For the text-containing cell, return its midpoint in [x, y] coordinate format. 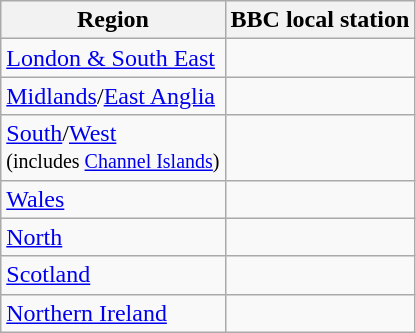
London & South East [113, 58]
North [113, 237]
Midlands/East Anglia [113, 96]
Scotland [113, 275]
Region [113, 20]
Wales [113, 199]
Northern Ireland [113, 313]
South/West(includes Channel Islands) [113, 148]
BBC local station [320, 20]
